Identify which cell holds the provided text, then report its [X, Y] central coordinate. 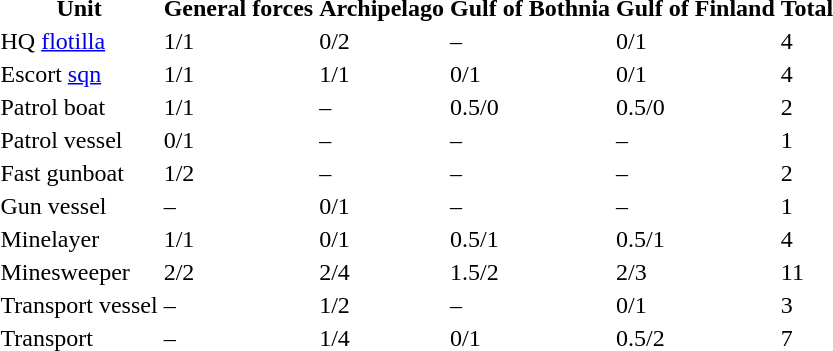
0/2 [382, 41]
1.5/2 [530, 272]
2/2 [238, 272]
2/4 [382, 272]
2/3 [696, 272]
